Search for the cell housing the specified text and yield its [x, y] center coordinate. 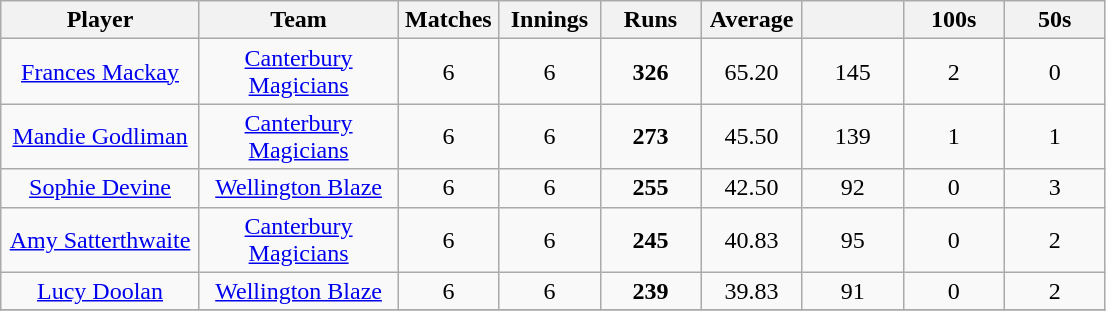
92 [852, 188]
Average [752, 20]
91 [852, 291]
Mandie Godliman [100, 136]
Runs [650, 20]
255 [650, 188]
100s [954, 20]
Amy Satterthwaite [100, 240]
Matches [448, 20]
Team [298, 20]
95 [852, 240]
39.83 [752, 291]
40.83 [752, 240]
Lucy Doolan [100, 291]
Frances Mackay [100, 72]
326 [650, 72]
Innings [550, 20]
42.50 [752, 188]
Player [100, 20]
3 [1054, 188]
Sophie Devine [100, 188]
245 [650, 240]
50s [1054, 20]
145 [852, 72]
65.20 [752, 72]
139 [852, 136]
45.50 [752, 136]
239 [650, 291]
273 [650, 136]
